Determine the [X, Y] coordinate at the center of the cell enclosing the given text.  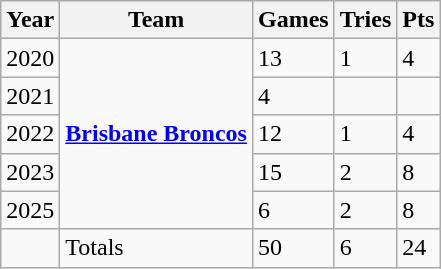
Tries [366, 20]
2020 [30, 58]
Team [156, 20]
Pts [418, 20]
50 [293, 248]
24 [418, 248]
Totals [156, 248]
2023 [30, 172]
13 [293, 58]
2021 [30, 96]
Brisbane Broncos [156, 134]
2022 [30, 134]
Year [30, 20]
2025 [30, 210]
Games [293, 20]
12 [293, 134]
15 [293, 172]
